Detect which cell encompasses the target text, then output its (X, Y) center coordinate. 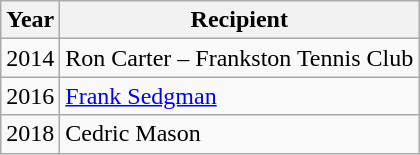
2014 (30, 58)
2018 (30, 134)
2016 (30, 96)
Year (30, 20)
Frank Sedgman (240, 96)
Ron Carter – Frankston Tennis Club (240, 58)
Recipient (240, 20)
Cedric Mason (240, 134)
